Locate the cell with the specified text and output its (x, y) center coordinate. 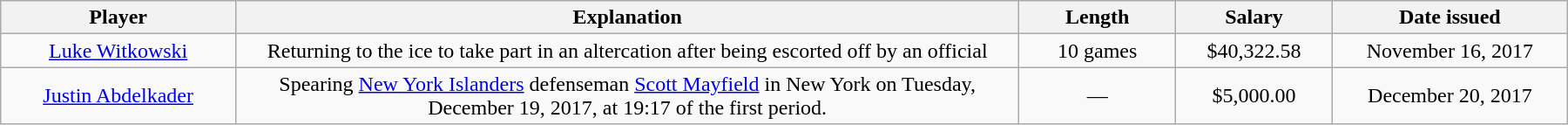
Salary (1254, 17)
November 16, 2017 (1450, 51)
Length (1098, 17)
Returning to the ice to take part in an altercation after being escorted off by an official (627, 51)
$5,000.00 (1254, 96)
— (1098, 96)
Explanation (627, 17)
December 20, 2017 (1450, 96)
Player (118, 17)
Spearing New York Islanders defenseman Scott Mayfield in New York on Tuesday, December 19, 2017, at 19:17 of the first period. (627, 96)
Luke Witkowski (118, 51)
10 games (1098, 51)
Date issued (1450, 17)
$40,322.58 (1254, 51)
Justin Abdelkader (118, 96)
